Capture the cell that displays the provided text and extract its [X, Y] central coordinate. 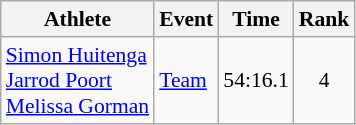
Rank [324, 19]
54:16.1 [256, 80]
Athlete [78, 19]
4 [324, 80]
Simon HuitengaJarrod PoortMelissa Gorman [78, 80]
Event [186, 19]
Time [256, 19]
Team [186, 80]
